Return the (X, Y) coordinate for the center point of the cell that contains the specified text.  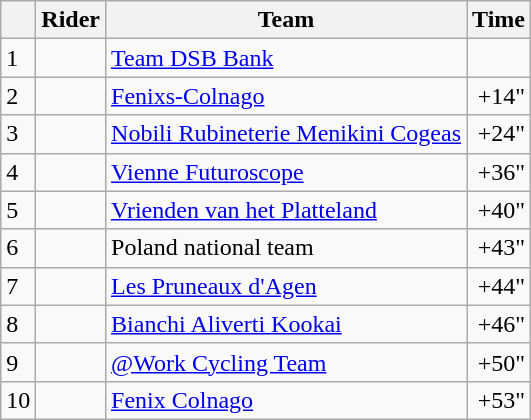
Team (286, 20)
+14" (499, 96)
+36" (499, 172)
Time (499, 20)
+53" (499, 400)
4 (18, 172)
1 (18, 58)
Vienne Futuroscope (286, 172)
Vrienden van het Platteland (286, 210)
+46" (499, 324)
9 (18, 362)
Bianchi Aliverti Kookai (286, 324)
Nobili Rubineterie Menikini Cogeas (286, 134)
@Work Cycling Team (286, 362)
Fenix Colnago (286, 400)
10 (18, 400)
5 (18, 210)
Poland national team (286, 248)
2 (18, 96)
Team DSB Bank (286, 58)
7 (18, 286)
Rider (71, 20)
8 (18, 324)
+43" (499, 248)
+40" (499, 210)
Les Pruneaux d'Agen (286, 286)
+44" (499, 286)
Fenixs-Colnago (286, 96)
+24" (499, 134)
6 (18, 248)
3 (18, 134)
+50" (499, 362)
